Capture the cell that displays the provided text and extract its [x, y] central coordinate. 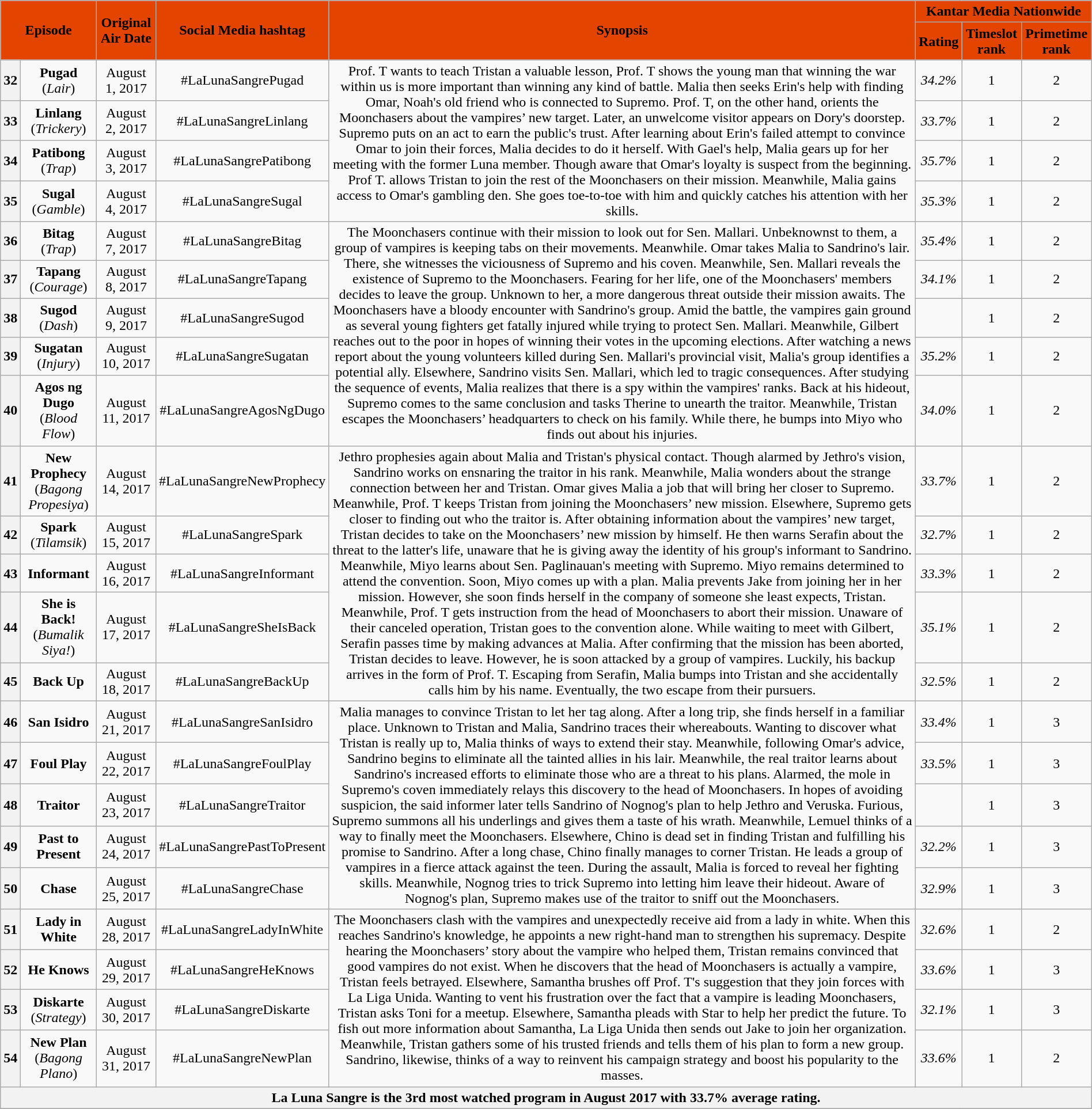
53 [10, 1010]
August 21, 2017 [126, 721]
32.2% [938, 846]
August 11, 2017 [126, 411]
Traitor [59, 805]
Synopsis [622, 30]
Back Up [59, 682]
#LaLunaSangreChase [242, 888]
38 [10, 318]
Sugal (Gamble) [59, 202]
August 22, 2017 [126, 763]
32 [10, 80]
46 [10, 721]
50 [10, 888]
33.3% [938, 574]
47 [10, 763]
Diskarte (Strategy) [59, 1010]
Sugod (Dash) [59, 318]
43 [10, 574]
35.3% [938, 202]
Kantar Media Nationwide [1003, 12]
#LaLunaSangreNewProphecy [242, 481]
August 14, 2017 [126, 481]
#LaLunaSangreHeKnows [242, 970]
51 [10, 929]
August 24, 2017 [126, 846]
Timeslot rank [992, 41]
Agos ng Dugo (Blood Flow) [59, 411]
She is Back! (Bumalik Siya!) [59, 628]
August 10, 2017 [126, 356]
Episode [48, 30]
#LaLunaSangreInformant [242, 574]
August 23, 2017 [126, 805]
Primetime rank [1056, 41]
Past to Present [59, 846]
New Plan (Bagong Plano) [59, 1058]
#LaLunaSangreAgosNgDugo [242, 411]
August 2, 2017 [126, 120]
33.5% [938, 763]
32.6% [938, 929]
August 31, 2017 [126, 1058]
Social Media hashtag [242, 30]
Pugad (Lair) [59, 80]
August 4, 2017 [126, 202]
#LaLunaSangreTapang [242, 280]
40 [10, 411]
#LaLunaSangreSanIsidro [242, 721]
August 18, 2017 [126, 682]
La Luna Sangre is the 3rd most watched program in August 2017 with 33.7% average rating. [546, 1097]
35 [10, 202]
Foul Play [59, 763]
#LaLunaSangreSheIsBack [242, 628]
34.2% [938, 80]
54 [10, 1058]
45 [10, 682]
#LaLunaSangreBackUp [242, 682]
32.7% [938, 535]
Tapang (Courage) [59, 280]
48 [10, 805]
August 15, 2017 [126, 535]
New Prophecy (Bagong Propesiya) [59, 481]
32.5% [938, 682]
34.1% [938, 280]
August 8, 2017 [126, 280]
33.4% [938, 721]
35.2% [938, 356]
49 [10, 846]
August 25, 2017 [126, 888]
August 28, 2017 [126, 929]
44 [10, 628]
34 [10, 161]
Bitag (Trap) [59, 241]
34.0% [938, 411]
35.7% [938, 161]
August 29, 2017 [126, 970]
August 7, 2017 [126, 241]
Lady in White [59, 929]
Informant [59, 574]
August 1, 2017 [126, 80]
#LaLunaSangrePastToPresent [242, 846]
52 [10, 970]
#LaLunaSangreSpark [242, 535]
42 [10, 535]
37 [10, 280]
#LaLunaSangreDiskarte [242, 1010]
33 [10, 120]
August 3, 2017 [126, 161]
August 16, 2017 [126, 574]
#LaLunaSangreBitag [242, 241]
August 17, 2017 [126, 628]
August 9, 2017 [126, 318]
San Isidro [59, 721]
36 [10, 241]
39 [10, 356]
Sugatan (Injury) [59, 356]
#LaLunaSangreLadyInWhite [242, 929]
#LaLunaSangreSugatan [242, 356]
He Knows [59, 970]
Spark (Tilamsik) [59, 535]
August 30, 2017 [126, 1010]
#LaLunaSangreTraitor [242, 805]
Rating [938, 41]
#LaLunaSangreSugod [242, 318]
Linlang (Trickery) [59, 120]
#LaLunaSangrePugad [242, 80]
32.9% [938, 888]
32.1% [938, 1010]
Patibong (Trap) [59, 161]
#LaLunaSangreLinlang [242, 120]
41 [10, 481]
35.1% [938, 628]
#LaLunaSangrePatibong [242, 161]
Original Air Date [126, 30]
#LaLunaSangreSugal [242, 202]
#LaLunaSangreFoulPlay [242, 763]
35.4% [938, 241]
#LaLunaSangreNewPlan [242, 1058]
Chase [59, 888]
